Find where the given text appears and provide that cell's center as [x, y] coordinate. 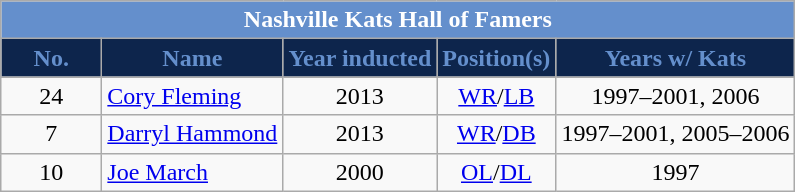
Year inducted [360, 58]
Darryl Hammond [192, 134]
Joe March [192, 172]
Position(s) [496, 58]
2000 [360, 172]
WR/DB [496, 134]
10 [52, 172]
Cory Fleming [192, 96]
Name [192, 58]
No. [52, 58]
Years w/ Kats [676, 58]
OL/DL [496, 172]
7 [52, 134]
WR/LB [496, 96]
1997 [676, 172]
Nashville Kats Hall of Famers [398, 20]
24 [52, 96]
1997–2001, 2005–2006 [676, 134]
1997–2001, 2006 [676, 96]
